For the text-containing cell, return its midpoint in [X, Y] coordinate format. 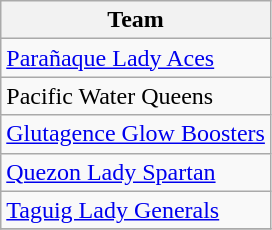
Team [136, 20]
Taguig Lady Generals [136, 210]
Quezon Lady Spartan [136, 172]
Parañaque Lady Aces [136, 58]
Pacific Water Queens [136, 96]
Glutagence Glow Boosters [136, 134]
